Capture the cell that displays the provided text and extract its (X, Y) central coordinate. 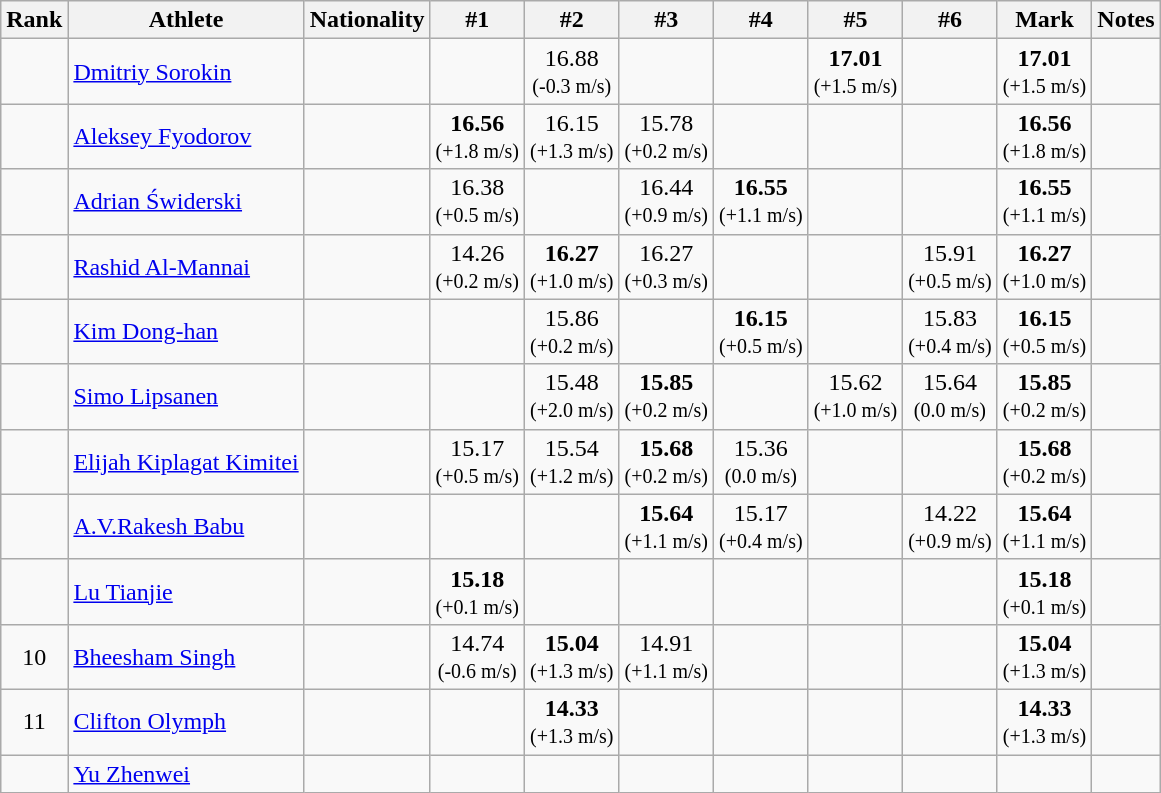
16.44 (+0.9 m/s) (666, 202)
15.78 (+0.2 m/s) (666, 136)
15.91 (+0.5 m/s) (950, 266)
14.74 (-0.6 m/s) (478, 656)
Athlete (186, 20)
Lu Tianjie (186, 592)
Elijah Kiplagat Kimitei (186, 462)
15.86 (+0.2 m/s) (572, 332)
Nationality (367, 20)
16.15 (+1.3 m/s) (572, 136)
#4 (762, 20)
15.48 (+2.0 m/s) (572, 396)
15.36 (0.0 m/s) (762, 462)
15.64 (0.0 m/s) (950, 396)
Aleksey Fyodorov (186, 136)
Simo Lipsanen (186, 396)
15.17 (+0.5 m/s) (478, 462)
14.22 (+0.9 m/s) (950, 526)
14.26 (+0.2 m/s) (478, 266)
10 (34, 656)
#2 (572, 20)
Rank (34, 20)
A.V.Rakesh Babu (186, 526)
15.83 (+0.4 m/s) (950, 332)
#5 (856, 20)
Rashid Al-Mannai (186, 266)
Kim Dong-han (186, 332)
15.62 (+1.0 m/s) (856, 396)
Yu Zhenwei (186, 773)
Adrian Świderski (186, 202)
Bheesham Singh (186, 656)
#3 (666, 20)
#6 (950, 20)
Clifton Olymph (186, 722)
15.54 (+1.2 m/s) (572, 462)
Dmitriy Sorokin (186, 72)
16.38 (+0.5 m/s) (478, 202)
15.17 (+0.4 m/s) (762, 526)
#1 (478, 20)
Mark (1044, 20)
16.88 (-0.3 m/s) (572, 72)
14.91 (+1.1 m/s) (666, 656)
16.27 (+0.3 m/s) (666, 266)
11 (34, 722)
Notes (1126, 20)
